Provide the (X, Y) coordinate of the cell's center where the given text is located.  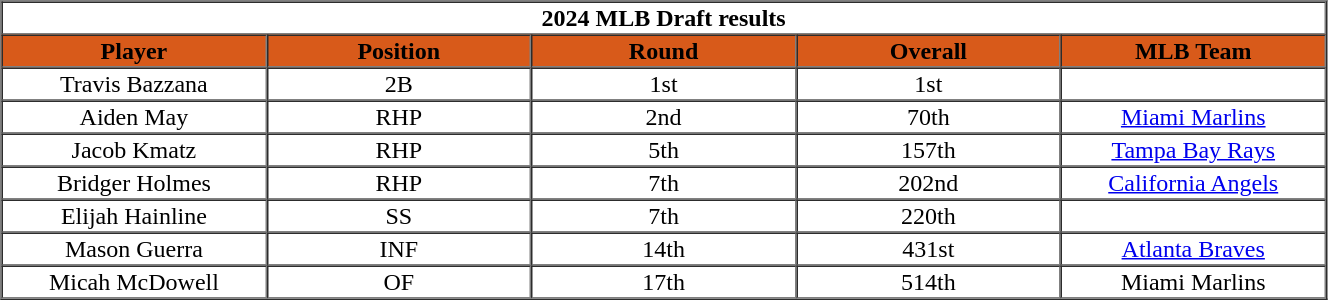
2nd (664, 116)
SS (398, 216)
Player (134, 50)
Jacob Kmatz (134, 150)
OF (398, 282)
Overall (928, 50)
202nd (928, 182)
Elijah Hainline (134, 216)
Bridger Holmes (134, 182)
Atlanta Braves (1194, 248)
70th (928, 116)
2024 MLB Draft results (664, 18)
431st (928, 248)
Tampa Bay Rays (1194, 150)
Mason Guerra (134, 248)
220th (928, 216)
Aiden May (134, 116)
Position (398, 50)
Round (664, 50)
California Angels (1194, 182)
514th (928, 282)
MLB Team (1194, 50)
17th (664, 282)
Travis Bazzana (134, 84)
Micah McDowell (134, 282)
5th (664, 150)
14th (664, 248)
157th (928, 150)
INF (398, 248)
2B (398, 84)
